Search for the cell housing the specified text and yield its (x, y) center coordinate. 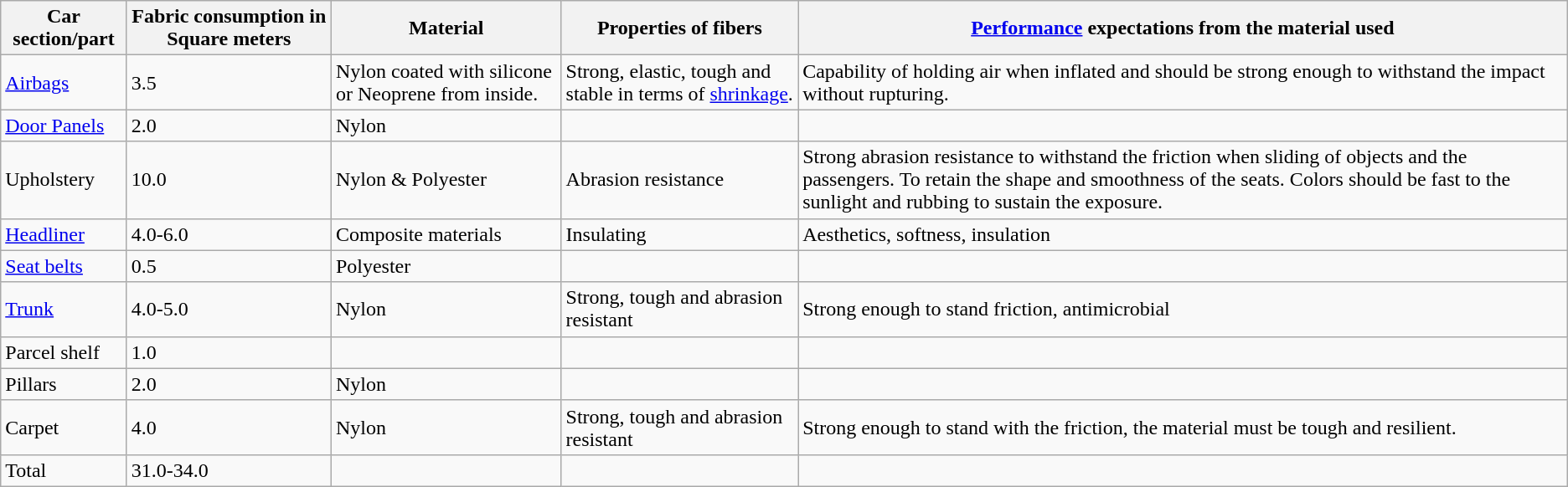
31.0-34.0 (229, 470)
Abrasion resistance (680, 180)
Door Panels (64, 126)
Properties of fibers (680, 28)
Composite materials (446, 234)
Strong enough to stand friction, antimicrobial (1183, 310)
3.5 (229, 82)
Trunk (64, 310)
Car section/part (64, 28)
Insulating (680, 234)
4.0-5.0 (229, 310)
Headliner (64, 234)
Nylon coated with silicone or Neoprene from inside. (446, 82)
Pillars (64, 384)
1.0 (229, 352)
Aesthetics, softness, insulation (1183, 234)
Polyester (446, 266)
Performance expectations from the material used (1183, 28)
10.0 (229, 180)
Airbags (64, 82)
Total (64, 470)
Parcel shelf (64, 352)
Strong enough to stand with the friction, the material must be tough and resilient. (1183, 427)
4.0 (229, 427)
Strong, elastic, tough and stable in terms of shrinkage. (680, 82)
Upholstery (64, 180)
Carpet (64, 427)
Seat belts (64, 266)
Material (446, 28)
Fabric consumption in Square meters (229, 28)
4.0-6.0 (229, 234)
0.5 (229, 266)
Nylon & Polyester (446, 180)
Capability of holding air when inflated and should be strong enough to withstand the impact without rupturing. (1183, 82)
